Determine the [X, Y] coordinate at the center of the cell enclosing the given text.  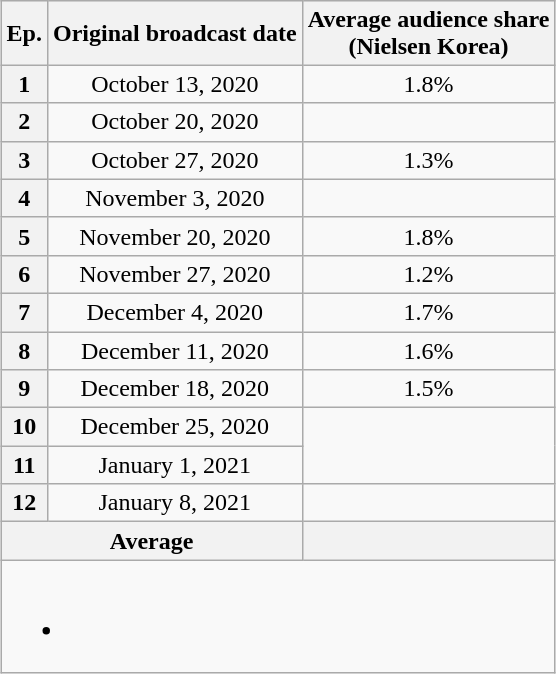
1.6% [428, 351]
October 20, 2020 [174, 122]
December 11, 2020 [174, 351]
1.7% [428, 312]
October 27, 2020 [174, 160]
7 [24, 312]
10 [24, 427]
4 [24, 198]
December 25, 2020 [174, 427]
Original broadcast date [174, 32]
12 [24, 503]
11 [24, 465]
November 20, 2020 [174, 236]
5 [24, 236]
November 27, 2020 [174, 274]
1.2% [428, 274]
8 [24, 351]
1 [24, 84]
January 8, 2021 [174, 503]
December 4, 2020 [174, 312]
1.5% [428, 389]
Average [152, 541]
October 13, 2020 [174, 84]
2 [24, 122]
6 [24, 274]
Ep. [24, 32]
Average audience share(Nielsen Korea) [428, 32]
December 18, 2020 [174, 389]
November 3, 2020 [174, 198]
3 [24, 160]
9 [24, 389]
1.3% [428, 160]
January 1, 2021 [174, 465]
